Detect which cell encompasses the target text, then output its (X, Y) center coordinate. 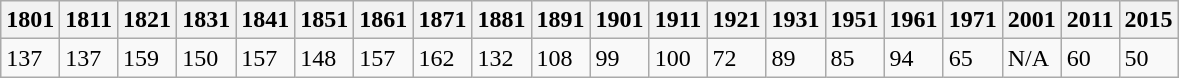
1831 (206, 20)
N/A (1032, 58)
2015 (1148, 20)
65 (972, 58)
1901 (620, 20)
94 (914, 58)
1801 (30, 20)
159 (148, 58)
2011 (1090, 20)
1951 (854, 20)
1871 (442, 20)
162 (442, 58)
132 (502, 58)
148 (324, 58)
85 (854, 58)
1861 (384, 20)
108 (560, 58)
1891 (560, 20)
1821 (148, 20)
1971 (972, 20)
1921 (736, 20)
1851 (324, 20)
1811 (89, 20)
150 (206, 58)
1881 (502, 20)
72 (736, 58)
89 (796, 58)
99 (620, 58)
1961 (914, 20)
50 (1148, 58)
60 (1090, 58)
1841 (266, 20)
1911 (678, 20)
2001 (1032, 20)
100 (678, 58)
1931 (796, 20)
